Return [x, y] of the center of cell containing provided text 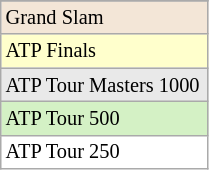
Grand Slam [104, 17]
ATP Tour 500 [104, 118]
ATP Tour Masters 1000 [104, 85]
ATP Finals [104, 51]
ATP Tour 250 [104, 152]
